Search for the cell housing the specified text and yield its (X, Y) center coordinate. 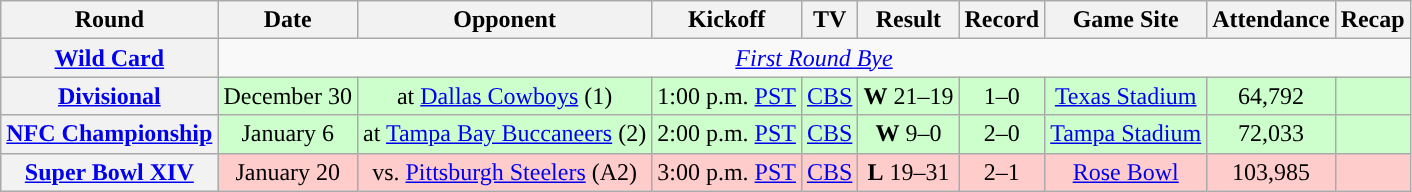
NFC Championship (110, 134)
Tampa Stadium (1126, 134)
L 19–31 (908, 172)
First Round Bye (814, 58)
72,033 (1271, 134)
W 21–19 (908, 96)
Divisional (110, 96)
December 30 (288, 96)
2:00 p.m. PST (727, 134)
Kickoff (727, 20)
1:00 p.m. PST (727, 96)
W 9–0 (908, 134)
vs. Pittsburgh Steelers (A2) (505, 172)
Wild Card (110, 58)
January 6 (288, 134)
1–0 (1002, 96)
Opponent (505, 20)
2–1 (1002, 172)
Date (288, 20)
Attendance (1271, 20)
Recap (1372, 20)
64,792 (1271, 96)
January 20 (288, 172)
Record (1002, 20)
Rose Bowl (1126, 172)
at Tampa Bay Buccaneers (2) (505, 134)
at Dallas Cowboys (1) (505, 96)
Game Site (1126, 20)
Result (908, 20)
103,985 (1271, 172)
Texas Stadium (1126, 96)
2–0 (1002, 134)
Super Bowl XIV (110, 172)
TV (829, 20)
Round (110, 20)
3:00 p.m. PST (727, 172)
